Determine the [x, y] coordinate at the center of the cell enclosing the given text.  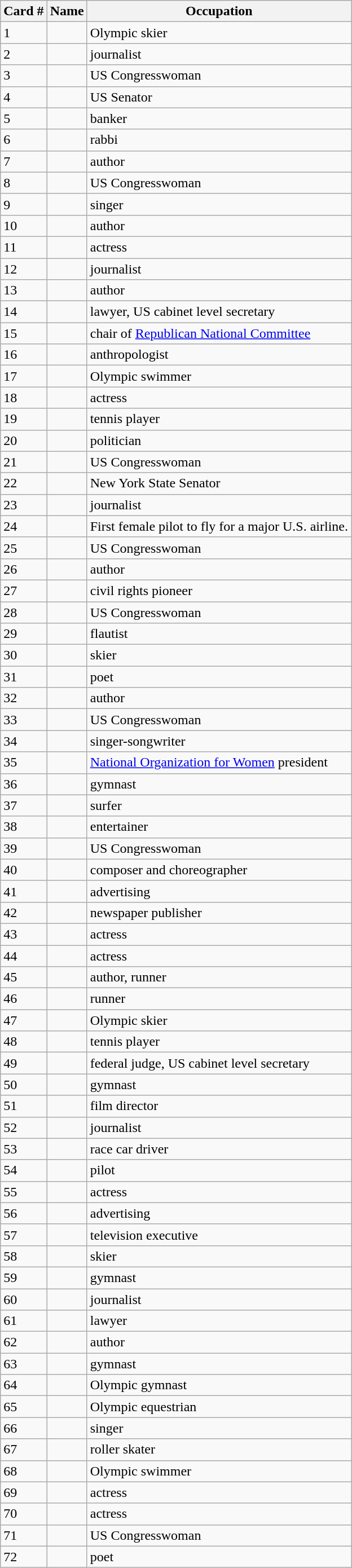
civil rights pioneer [219, 591]
53 [24, 1149]
7 [24, 161]
62 [24, 1342]
43 [24, 934]
69 [24, 1492]
3 [24, 76]
9 [24, 204]
48 [24, 1042]
54 [24, 1170]
71 [24, 1535]
film director [219, 1106]
64 [24, 1385]
singer-songwriter [219, 741]
19 [24, 419]
surfer [219, 805]
Olympic equestrian [219, 1407]
42 [24, 913]
33 [24, 720]
32 [24, 698]
72 [24, 1557]
12 [24, 269]
8 [24, 183]
28 [24, 612]
46 [24, 999]
National Organization for Women president [219, 763]
61 [24, 1321]
44 [24, 956]
45 [24, 977]
25 [24, 548]
14 [24, 312]
34 [24, 741]
24 [24, 526]
pilot [219, 1170]
65 [24, 1407]
23 [24, 505]
16 [24, 355]
First female pilot to fly for a major U.S. airline. [219, 526]
27 [24, 591]
29 [24, 634]
race car driver [219, 1149]
68 [24, 1471]
60 [24, 1299]
49 [24, 1063]
51 [24, 1106]
2 [24, 54]
runner [219, 999]
40 [24, 870]
59 [24, 1278]
5 [24, 118]
41 [24, 891]
television executive [219, 1235]
Occupation [219, 11]
chair of Republican National Committee [219, 333]
36 [24, 784]
entertainer [219, 827]
anthropologist [219, 355]
26 [24, 569]
18 [24, 398]
lawyer [219, 1321]
17 [24, 376]
banker [219, 118]
Name [67, 11]
1 [24, 33]
15 [24, 333]
30 [24, 655]
21 [24, 462]
lawyer, US cabinet level secretary [219, 312]
66 [24, 1428]
10 [24, 226]
13 [24, 290]
52 [24, 1127]
rabbi [219, 140]
author, runner [219, 977]
22 [24, 483]
47 [24, 1020]
37 [24, 805]
57 [24, 1235]
Olympic gymnast [219, 1385]
50 [24, 1085]
composer and choreographer [219, 870]
38 [24, 827]
63 [24, 1364]
39 [24, 848]
31 [24, 677]
roller skater [219, 1450]
55 [24, 1192]
70 [24, 1514]
11 [24, 247]
US Senator [219, 97]
Card # [24, 11]
federal judge, US cabinet level secretary [219, 1063]
35 [24, 763]
newspaper publisher [219, 913]
flautist [219, 634]
6 [24, 140]
67 [24, 1450]
politician [219, 441]
56 [24, 1213]
20 [24, 441]
58 [24, 1256]
New York State Senator [219, 483]
4 [24, 97]
